From the cell containing the given text, extract its center point as [x, y] coordinate. 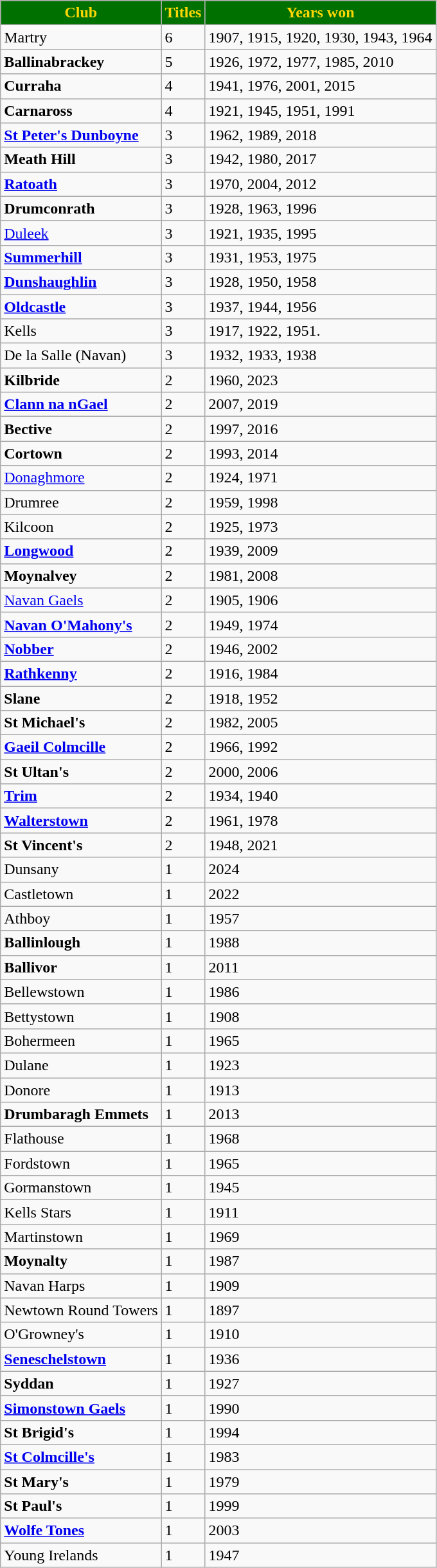
1962, 1989, 2018 [320, 135]
Navan O'Mahony's [81, 624]
1994 [320, 1432]
2022 [320, 894]
Carnaross [81, 111]
Syddan [81, 1383]
St Paul's [81, 1506]
2013 [320, 1115]
St Brigid's [81, 1432]
Navan Gaels [81, 600]
1988 [320, 943]
Castletown [81, 894]
Ballivor [81, 967]
Walterstown [81, 821]
Athboy [81, 918]
Ballinabrackey [81, 62]
5 [183, 62]
1997, 2016 [320, 429]
Slane [81, 698]
1941, 1976, 2001, 2015 [320, 86]
Young Irelands [81, 1555]
St Colmcille's [81, 1457]
1979 [320, 1481]
Bettystown [81, 1016]
Drumree [81, 502]
2000, 2006 [320, 772]
1983 [320, 1457]
1917, 1922, 1951. [320, 331]
Fordstown [81, 1163]
1937, 1944, 1956 [320, 307]
Martinstown [81, 1237]
O'Growney's [81, 1335]
Oldcastle [81, 307]
St Ultan's [81, 772]
1942, 1980, 2017 [320, 160]
Newtown Round Towers [81, 1310]
1932, 1933, 1938 [320, 356]
1911 [320, 1212]
2011 [320, 967]
St Vincent's [81, 845]
Trim [81, 796]
1913 [320, 1090]
1993, 2014 [320, 453]
St Mary's [81, 1481]
Nobber [81, 649]
1945 [320, 1188]
1921, 1945, 1951, 1991 [320, 111]
1957 [320, 918]
1909 [320, 1286]
2007, 2019 [320, 405]
1921, 1935, 1995 [320, 233]
St Peter's Dunboyne [81, 135]
Dulane [81, 1065]
1916, 1984 [320, 673]
1939, 2009 [320, 551]
Martry [81, 37]
Drumconrath [81, 208]
Longwood [81, 551]
1982, 2005 [320, 723]
1897 [320, 1310]
Summerhill [81, 257]
Ballinlough [81, 943]
2003 [320, 1531]
Flathouse [81, 1139]
2024 [320, 870]
1907, 1915, 1920, 1930, 1943, 1964 [320, 37]
1925, 1973 [320, 527]
Clann na nGael [81, 405]
Curraha [81, 86]
1969 [320, 1237]
1946, 2002 [320, 649]
1947 [320, 1555]
1949, 1974 [320, 624]
Years won [320, 13]
1931, 1953, 1975 [320, 257]
Rathkenny [81, 673]
1927 [320, 1383]
Moynalty [81, 1261]
1981, 2008 [320, 576]
1961, 1978 [320, 821]
6 [183, 37]
1926, 1972, 1977, 1985, 2010 [320, 62]
1959, 1998 [320, 502]
Kells Stars [81, 1212]
1948, 2021 [320, 845]
Meath Hill [81, 160]
1990 [320, 1408]
De la Salle (Navan) [81, 356]
Drumbaragh Emmets [81, 1115]
1928, 1963, 1996 [320, 208]
1968 [320, 1139]
Kells [81, 331]
Gormanstown [81, 1188]
Gaeil Colmcille [81, 747]
Bective [81, 429]
Wolfe Tones [81, 1531]
1960, 2023 [320, 380]
1918, 1952 [320, 698]
Navan Harps [81, 1286]
1924, 1971 [320, 478]
1905, 1906 [320, 600]
1986 [320, 992]
Cortown [81, 453]
Simonstown Gaels [81, 1408]
Dunshaughlin [81, 282]
Club [81, 13]
Bohermeen [81, 1041]
Donaghmore [81, 478]
Donore [81, 1090]
1928, 1950, 1958 [320, 282]
Kilbride [81, 380]
1934, 1940 [320, 796]
Kilcoon [81, 527]
Bellewstown [81, 992]
1936 [320, 1359]
1966, 1992 [320, 747]
1923 [320, 1065]
St Michael's [81, 723]
1999 [320, 1506]
Dunsany [81, 870]
Duleek [81, 233]
Moynalvey [81, 576]
Titles [183, 13]
1908 [320, 1016]
1987 [320, 1261]
Seneschelstown [81, 1359]
Ratoath [81, 184]
1910 [320, 1335]
1970, 2004, 2012 [320, 184]
